Search for the cell housing the specified text and yield its [x, y] center coordinate. 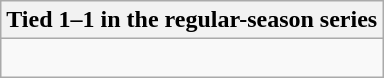
Tied 1–1 in the regular-season series [192, 20]
